Output the (x, y) coordinate of the center of the cell containing the given text.  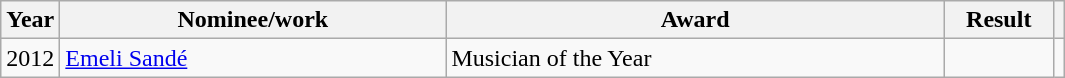
Nominee/work (253, 20)
Emeli Sandé (253, 58)
Year (30, 20)
Result (998, 20)
Award (696, 20)
2012 (30, 58)
Musician of the Year (696, 58)
